Return the [X, Y] coordinate for the center point of the cell that contains the specified text.  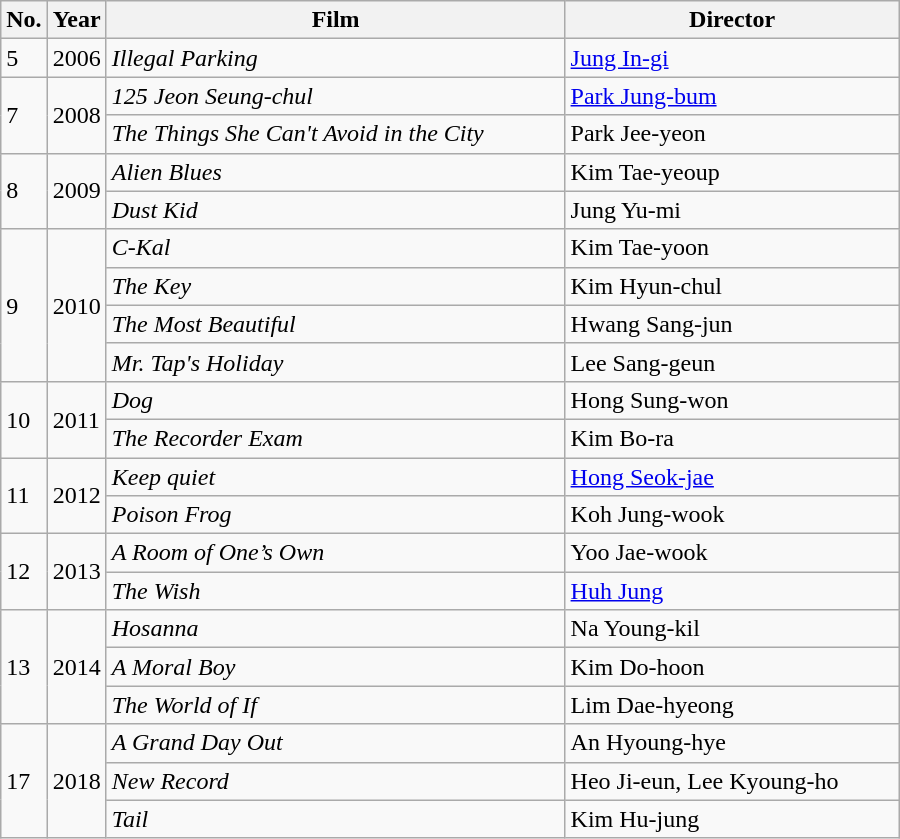
Lim Dae-hyeong [732, 705]
2009 [76, 191]
Keep quiet [336, 477]
Tail [336, 819]
Hong Sung-won [732, 400]
A Moral Boy [336, 667]
2014 [76, 667]
Dog [336, 400]
Hosanna [336, 629]
Park Jung-bum [732, 96]
7 [24, 115]
Heo Ji-eun, Lee Kyoung-ho [732, 781]
Hwang Sang-jun [732, 324]
5 [24, 58]
Film [336, 20]
8 [24, 191]
Year [76, 20]
Kim Do-hoon [732, 667]
The Key [336, 286]
2013 [76, 572]
Kim Hyun-chul [732, 286]
Dust Kid [336, 210]
Na Young-kil [732, 629]
Yoo Jae-wook [732, 553]
The Most Beautiful [336, 324]
Park Jee-yeon [732, 134]
2012 [76, 496]
Poison Frog [336, 515]
Alien Blues [336, 172]
The Wish [336, 591]
Mr. Tap's Holiday [336, 362]
Huh Jung [732, 591]
13 [24, 667]
10 [24, 419]
2010 [76, 305]
Jung Yu-mi [732, 210]
Kim Hu-jung [732, 819]
9 [24, 305]
Koh Jung-wook [732, 515]
The Recorder Exam [336, 438]
Jung In-gi [732, 58]
The World of If [336, 705]
A Room of One’s Own [336, 553]
Kim Tae-yoon [732, 248]
2008 [76, 115]
Lee Sang-geun [732, 362]
Kim Tae-yeoup [732, 172]
No. [24, 20]
Director [732, 20]
Illegal Parking [336, 58]
An Hyoung-hye [732, 743]
2011 [76, 419]
Hong Seok-jae [732, 477]
C-Kal [336, 248]
New Record [336, 781]
2018 [76, 781]
2006 [76, 58]
12 [24, 572]
17 [24, 781]
The Things She Can't Avoid in the City [336, 134]
A Grand Day Out [336, 743]
11 [24, 496]
Kim Bo-ra [732, 438]
125 Jeon Seung-chul [336, 96]
